Search for the cell housing the specified text and yield its (x, y) center coordinate. 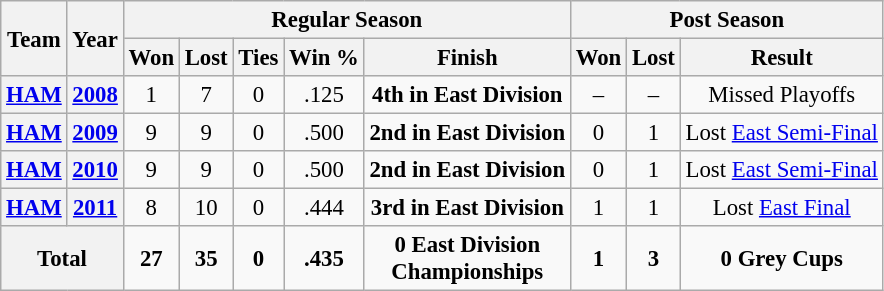
8 (151, 208)
.435 (324, 258)
4th in East Division (467, 95)
3rd in East Division (467, 208)
Post Season (726, 20)
Missed Playoffs (782, 95)
Total (62, 258)
Team (34, 38)
Win % (324, 58)
2011 (95, 208)
10 (206, 208)
.125 (324, 95)
0 Grey Cups (782, 258)
Lost East Final (782, 208)
.444 (324, 208)
2010 (95, 170)
7 (206, 95)
3 (654, 258)
Ties (258, 58)
27 (151, 258)
2008 (95, 95)
35 (206, 258)
2009 (95, 133)
Finish (467, 58)
0 East DivisionChampionships (467, 258)
Regular Season (346, 20)
Result (782, 58)
Year (95, 38)
